Scan for the cell matching the given text and deliver its (x, y) coordinate at center. 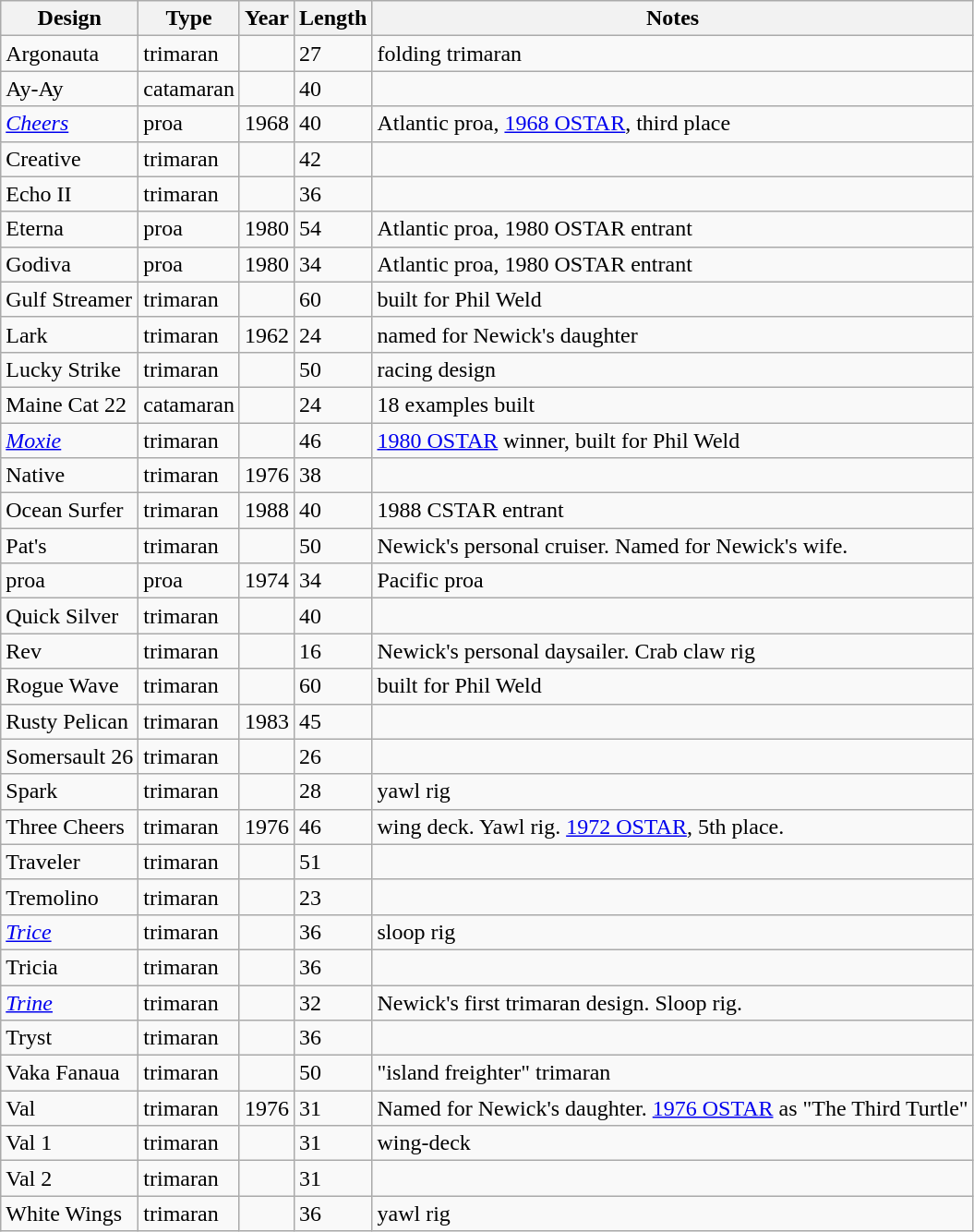
Length (333, 18)
28 (333, 791)
Trine (70, 1002)
Val 1 (70, 1143)
Eterna (70, 229)
Somersault 26 (70, 756)
Newick's first trimaran design. Sloop rig. (672, 1002)
Lark (70, 334)
23 (333, 897)
Gulf Streamer (70, 299)
Argonauta (70, 54)
Val (70, 1108)
Moxie (70, 441)
Godiva (70, 264)
Year (266, 18)
16 (333, 651)
Three Cheers (70, 827)
Lucky Strike (70, 369)
Pacific proa (672, 581)
1968 (266, 124)
Rogue Wave (70, 686)
Ay-Ay (70, 89)
White Wings (70, 1214)
1988 CSTAR entrant (672, 511)
Native (70, 476)
1983 (266, 721)
Cheers (70, 124)
Design (70, 18)
sloop rig (672, 932)
18 examples built (672, 405)
Named for Newick's daughter. 1976 OSTAR as "The Third Turtle" (672, 1108)
wing-deck (672, 1143)
Traveler (70, 862)
Ocean Surfer (70, 511)
Type (189, 18)
Echo II (70, 194)
Tricia (70, 967)
Val 2 (70, 1178)
45 (333, 721)
Pat's (70, 546)
folding trimaran (672, 54)
38 (333, 476)
27 (333, 54)
1988 (266, 511)
racing design (672, 369)
1974 (266, 581)
Creative (70, 159)
Tremolino (70, 897)
54 (333, 229)
Spark (70, 791)
named for Newick's daughter (672, 334)
"island freighter" trimaran (672, 1073)
1962 (266, 334)
Trice (70, 932)
Newick's personal cruiser. Named for Newick's wife. (672, 546)
Notes (672, 18)
Atlantic proa, 1968 OSTAR, third place (672, 124)
32 (333, 1002)
Maine Cat 22 (70, 405)
wing deck. Yawl rig. 1972 OSTAR, 5th place. (672, 827)
Rev (70, 651)
26 (333, 756)
Rusty Pelican (70, 721)
Vaka Fanaua (70, 1073)
Tryst (70, 1038)
42 (333, 159)
51 (333, 862)
1980 OSTAR winner, built for Phil Weld (672, 441)
Newick's personal daysailer. Crab claw rig (672, 651)
Quick Silver (70, 616)
